Output the (x, y) coordinate of the center of the cell containing the given text.  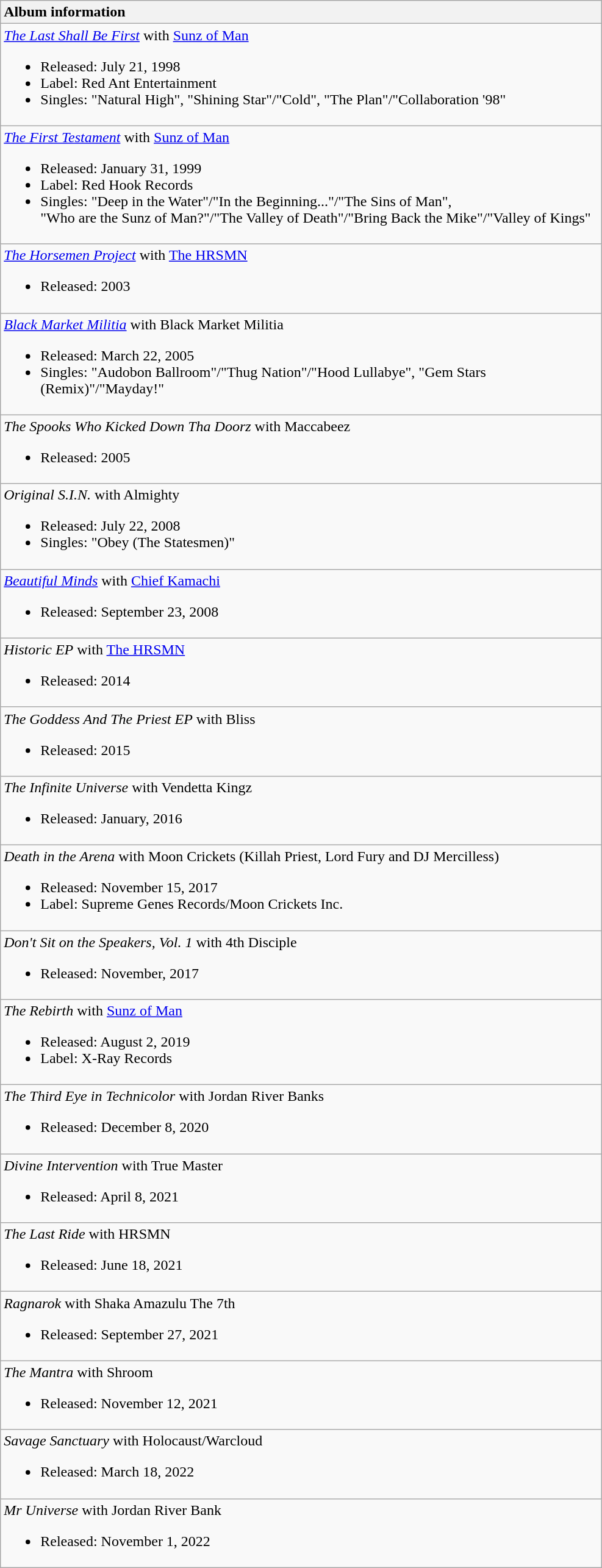
Ragnarok with Shaka Amazulu The 7thReleased: September 27, 2021 (301, 1326)
Beautiful Minds with Chief Kamachi Released: September 23, 2008 (301, 604)
Mr Universe with Jordan River BankReleased: November 1, 2022 (301, 1533)
Original S.I.N. with AlmightyReleased: July 22, 2008Singles: "Obey (The Statesmen)" (301, 526)
Savage Sanctuary with Holocaust/WarcloudReleased: March 18, 2022 (301, 1464)
The Infinite Universe with Vendetta KingzReleased: January, 2016 (301, 810)
The Third Eye in Technicolor with Jordan River BanksReleased: December 8, 2020 (301, 1120)
Historic EP with The HRSMNReleased: 2014 (301, 672)
The Last Ride with HRSMNReleased: June 18, 2021 (301, 1258)
The Goddess And The Priest EP with BlissReleased: 2015 (301, 742)
The Rebirth with Sunz of ManReleased: August 2, 2019Label: X-Ray Records (301, 1042)
The Spooks Who Kicked Down Tha Doorz with MaccabeezReleased: 2005 (301, 449)
Divine Intervention with True MasterReleased: April 8, 2021 (301, 1188)
The Horsemen Project with The HRSMNReleased: 2003 (301, 278)
Don't Sit on the Speakers, Vol. 1 with 4th DiscipleReleased: November, 2017 (301, 965)
Album information (301, 12)
The Mantra with ShroomReleased: November 12, 2021 (301, 1395)
